Determine the [x, y] coordinate at the center of the cell enclosing the given text.  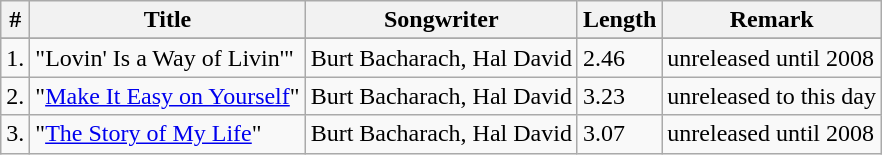
Length [619, 20]
Title [168, 20]
3.07 [619, 134]
"Make It Easy on Yourself" [168, 96]
2. [16, 96]
1. [16, 58]
3.23 [619, 96]
"Lovin' Is a Way of Livin'" [168, 58]
3. [16, 134]
Remark [772, 20]
"The Story of My Life" [168, 134]
Songwriter [441, 20]
unreleased to this day [772, 96]
# [16, 20]
2.46 [619, 58]
